Locate the cell with the specified text and output its [x, y] center coordinate. 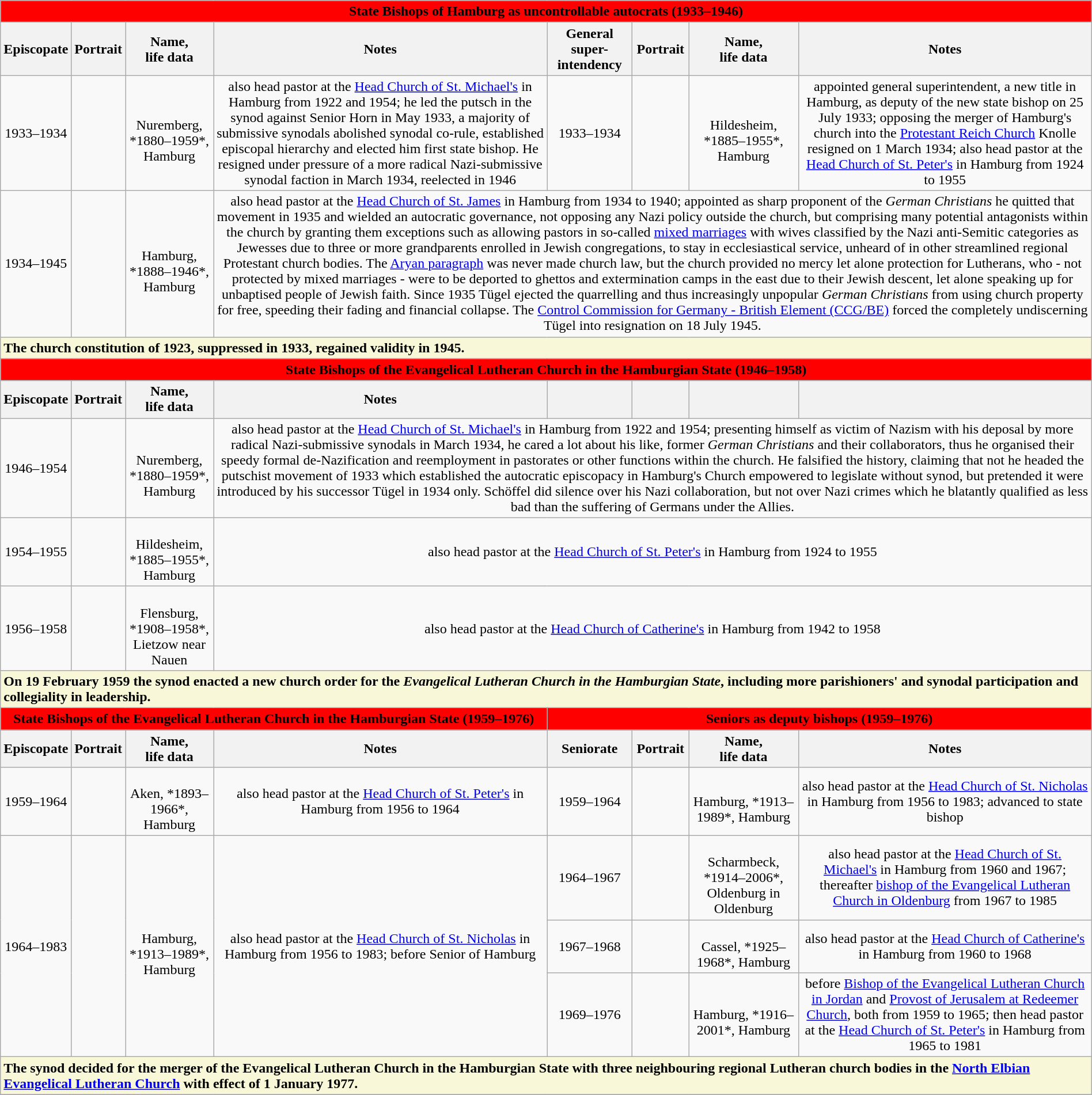
Seniorate [590, 748]
Hamburg, *1916–2001*, Hamburg [744, 1015]
Cassel, *1925–1968*, Hamburg [744, 946]
1956–1958 [36, 628]
also head pastor at the Head Church of St. Nicholas in Hamburg from 1956 to 1983; advanced to state bishop [945, 801]
1969–1976 [590, 1015]
1964–1983 [36, 946]
1967–1968 [590, 946]
also head pastor at the Head Church of St. Nicholas in Hamburg from 1956 to 1983; before Senior of Hamburg [380, 946]
The church constitution of 1923, suppressed in 1933, regained validity in 1945. [546, 348]
State Bishops of the Evangelical Lutheran Church in the Hamburgian State (1946–1958) [546, 370]
State Bishops of Hamburg as uncontrollable autocrats (1933–1946) [546, 12]
also head pastor at the Head Church of Catherine's in Hamburg from 1960 to 1968 [945, 946]
Scharmbeck, *1914–2006*, Oldenburg in Oldenburg [744, 878]
Flensburg, *1908–1958*, Lietzow near Nauen [169, 628]
General super-intendency [590, 49]
also head pastor at the Head Church of St. Peter's in Hamburg from 1956 to 1964 [380, 801]
Hamburg, *1888–1946*, Hamburg [169, 264]
Seniors as deputy bishops (1959–1976) [820, 718]
State Bishops of the Evangelical Lutheran Church in the Hamburgian State (1959–1976) [274, 718]
1946–1954 [36, 467]
1954–1955 [36, 552]
Aken, *1893–1966*, Hamburg [169, 801]
also head pastor at the Head Church of St. Peter's in Hamburg from 1924 to 1955 [652, 552]
1964–1967 [590, 878]
1934–1945 [36, 264]
also head pastor at the Head Church of Catherine's in Hamburg from 1942 to 1958 [652, 628]
